Output the (X, Y) coordinate of the center of the cell containing the given text.  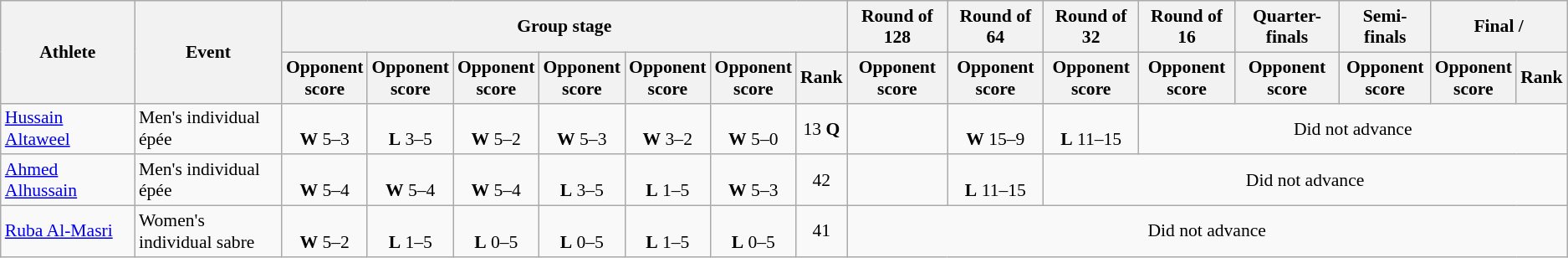
Hussain Altaweel (68, 129)
Round of 32 (1091, 27)
42 (821, 181)
Group stage (564, 27)
W 3–2 (667, 129)
Women's individual sabre (208, 231)
W 15–9 (995, 129)
Round of 16 (1187, 27)
Final / (1499, 27)
13 Q (821, 129)
41 (821, 231)
Athlete (68, 52)
Round of 64 (995, 27)
Event (208, 52)
Ahmed Alhussain (68, 181)
W 5–0 (754, 129)
Quarter-finals (1287, 27)
Ruba Al-Masri (68, 231)
Semi-finals (1385, 27)
Round of 128 (898, 27)
